Detect which cell encompasses the target text, then output its (X, Y) center coordinate. 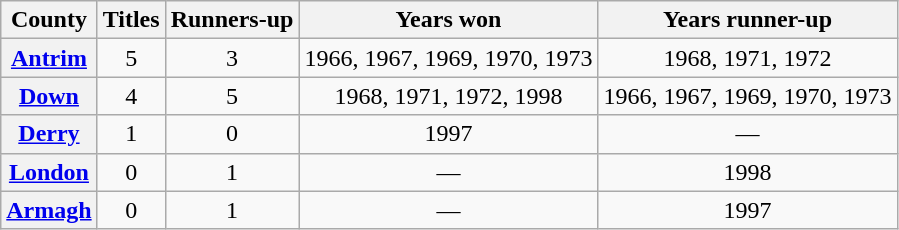
3 (232, 58)
1968, 1971, 1972 (748, 58)
1968, 1971, 1972, 1998 (448, 96)
Titles (131, 20)
Derry (49, 134)
Runners-up (232, 20)
London (49, 172)
Years won (448, 20)
1998 (748, 172)
Down (49, 96)
County (49, 20)
4 (131, 96)
Antrim (49, 58)
Armagh (49, 210)
Years runner-up (748, 20)
